Return the [x, y] coordinate for the center point of the cell that contains the specified text.  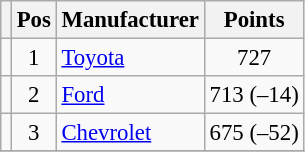
675 (–52) [254, 133]
727 [254, 58]
Manufacturer [130, 20]
1 [34, 58]
Toyota [130, 58]
2 [34, 95]
Pos [34, 20]
Ford [130, 95]
Points [254, 20]
713 (–14) [254, 95]
Chevrolet [130, 133]
3 [34, 133]
